Pinpoint the cell where the given text exists, returning its (X, Y) midpoint coordinate. 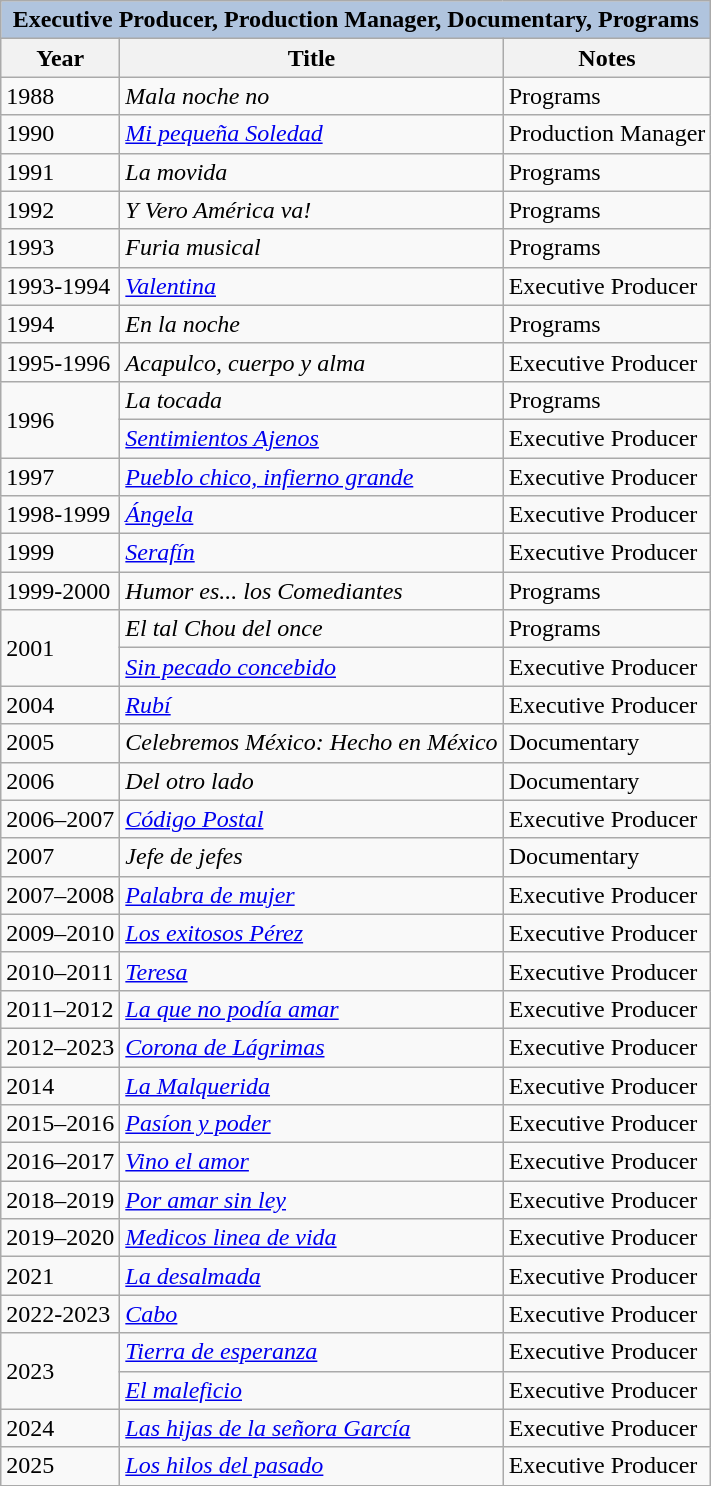
La tocada (312, 400)
Mala noche no (312, 96)
2021 (60, 1276)
2009–2010 (60, 933)
Executive Producer, Production Manager, Documentary, Programs (356, 20)
2004 (60, 705)
2014 (60, 1085)
Pasíon y poder (312, 1124)
Vino el amor (312, 1162)
2022-2023 (60, 1314)
1999 (60, 553)
1998-1999 (60, 515)
Y Vero América va! (312, 210)
Notes (607, 58)
Medicos linea de vida (312, 1238)
Teresa (312, 971)
2019–2020 (60, 1238)
2015–2016 (60, 1124)
Corona de Lágrimas (312, 1047)
El tal Chou del once (312, 629)
1988 (60, 96)
2016–2017 (60, 1162)
Mi pequeña Soledad (312, 134)
Ángela (312, 515)
Las hijas de la señora García (312, 1428)
1994 (60, 324)
La movida (312, 172)
Sin pecado concebido (312, 667)
2005 (60, 743)
Tierra de esperanza (312, 1352)
Acapulco, cuerpo y alma (312, 362)
2007 (60, 857)
1997 (60, 477)
2006 (60, 781)
La desalmada (312, 1276)
1990 (60, 134)
Palabra de mujer (312, 895)
Los exitosos Pérez (312, 933)
Del otro lado (312, 781)
Title (312, 58)
Furia musical (312, 248)
1996 (60, 419)
Los hilos del pasado (312, 1466)
1999-2000 (60, 591)
1995-1996 (60, 362)
2025 (60, 1466)
2024 (60, 1428)
2012–2023 (60, 1047)
2007–2008 (60, 895)
Year (60, 58)
2023 (60, 1371)
Cabo (312, 1314)
Jefe de jefes (312, 857)
La que no podía amar (312, 1009)
Humor es... los Comediantes (312, 591)
Rubí (312, 705)
Valentina (312, 286)
La Malquerida (312, 1085)
Por amar sin ley (312, 1200)
Código Postal (312, 819)
Serafín (312, 553)
1991 (60, 172)
1993-1994 (60, 286)
El maleficio (312, 1390)
2011–2012 (60, 1009)
2018–2019 (60, 1200)
2010–2011 (60, 971)
Pueblo chico, infierno grande (312, 477)
2001 (60, 648)
1992 (60, 210)
2006–2007 (60, 819)
1993 (60, 248)
Production Manager (607, 134)
Celebremos México: Hecho en México (312, 743)
En la noche (312, 324)
Sentimientos Ajenos (312, 438)
